Locate the cell with the specified text and output its [X, Y] center coordinate. 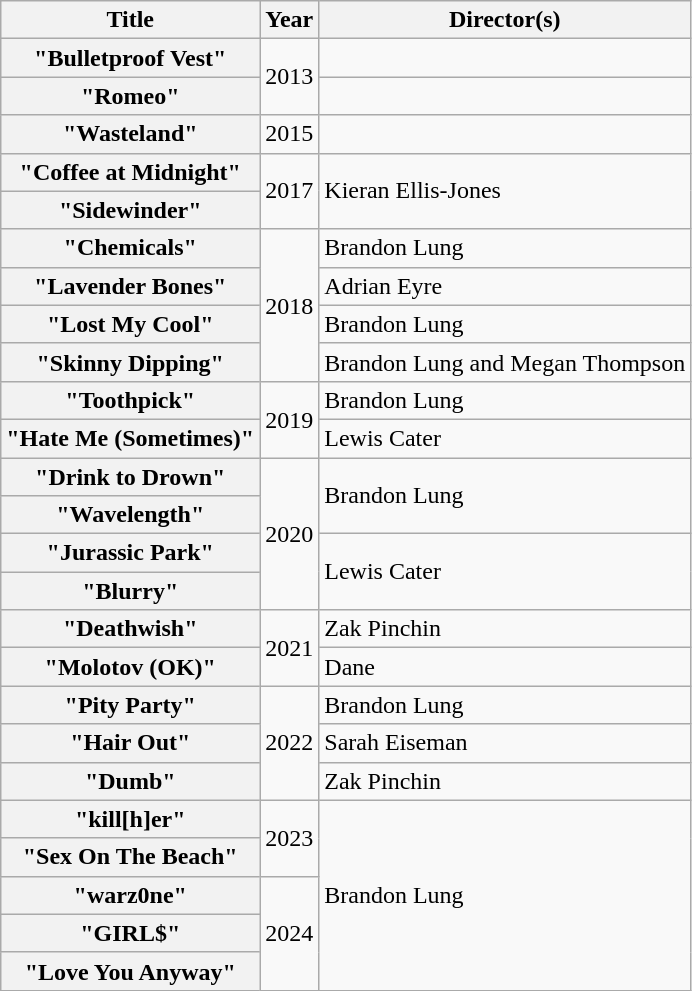
Dane [505, 667]
"Romeo" [130, 96]
2019 [290, 419]
"Hate Me (Sometimes)" [130, 438]
"Pity Party" [130, 705]
Adrian Eyre [505, 286]
2023 [290, 838]
2021 [290, 648]
Brandon Lung and Megan Thompson [505, 362]
"Love You Anyway" [130, 971]
"Sex On The Beach" [130, 857]
2017 [290, 191]
"kill[h]er" [130, 819]
"Skinny Dipping" [130, 362]
"Hair Out" [130, 743]
"Blurry" [130, 591]
2015 [290, 134]
"Lavender Bones" [130, 286]
2018 [290, 305]
"Lost My Cool" [130, 324]
"Wavelength" [130, 515]
"Sidewinder" [130, 210]
"Toothpick" [130, 400]
"Wasteland" [130, 134]
Director(s) [505, 20]
"Chemicals" [130, 248]
Title [130, 20]
Year [290, 20]
"Jurassic Park" [130, 553]
"Deathwish" [130, 629]
Kieran Ellis-Jones [505, 191]
"Drink to Drown" [130, 477]
"Molotov (OK)" [130, 667]
2024 [290, 933]
2013 [290, 77]
"GIRL$" [130, 933]
2022 [290, 743]
Sarah Eiseman [505, 743]
2020 [290, 534]
"Dumb" [130, 781]
"Bulletproof Vest" [130, 58]
"warz0ne" [130, 895]
"Coffee at Midnight" [130, 172]
